Locate the cell with the specified text and output its (x, y) center coordinate. 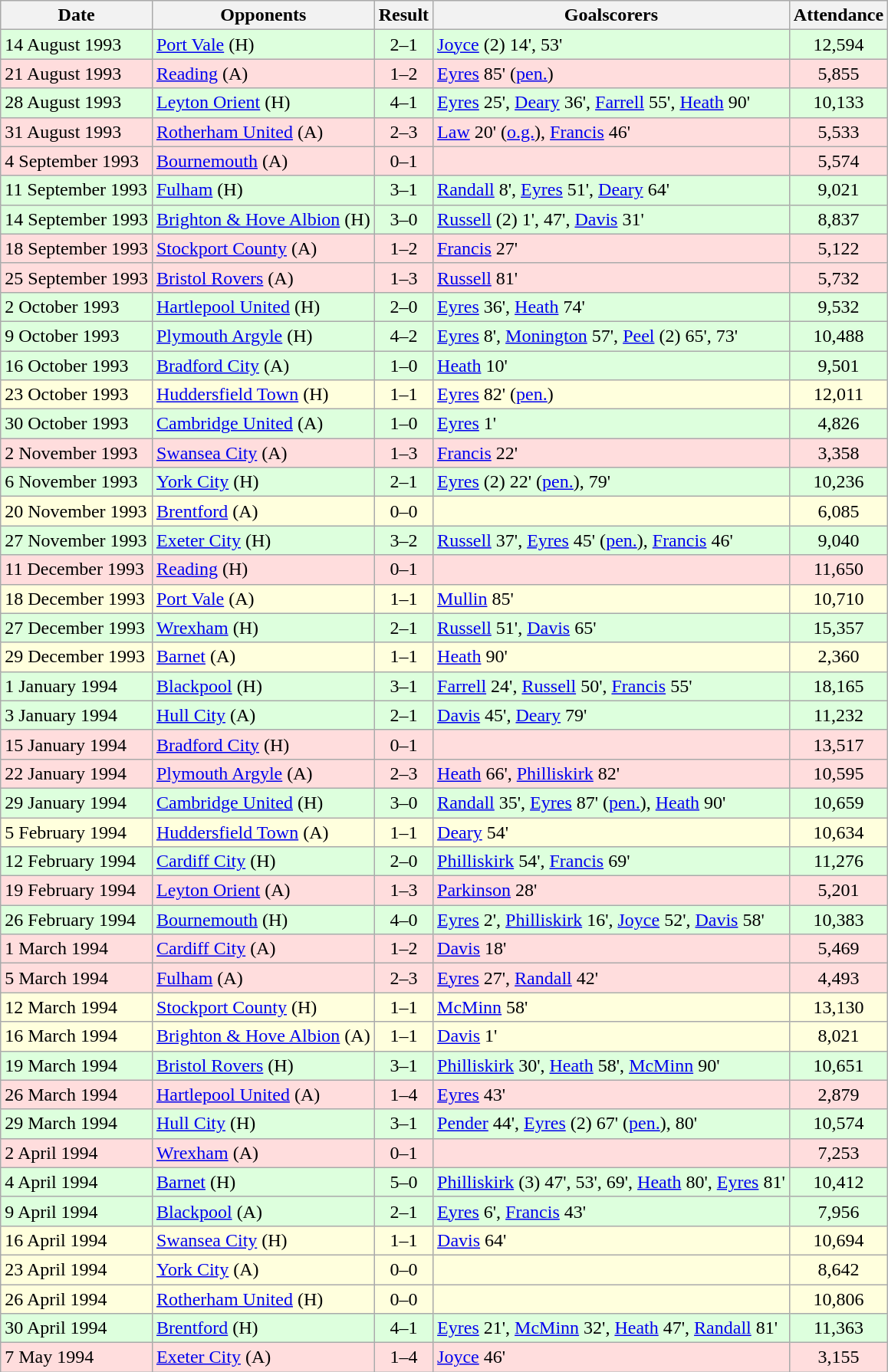
12 February 1994 (77, 862)
29 March 1994 (77, 1124)
8,837 (838, 219)
18 December 1993 (77, 599)
11 December 1993 (77, 569)
Philliskirk 30', Heath 58', McMinn 90' (612, 1065)
11,363 (838, 1328)
York City (H) (263, 482)
Wrexham (H) (263, 628)
6,085 (838, 511)
Eyres 6', Francis 43' (612, 1211)
4 April 1994 (77, 1182)
21 August 1993 (77, 74)
Russell 81' (612, 277)
Reading (H) (263, 569)
13,517 (838, 744)
Philliskirk (3) 47', 53', 69', Heath 80', Eyres 81' (612, 1182)
Hull City (A) (263, 715)
Eyres 2', Philliskirk 16', Joyce 52', Davis 58' (612, 920)
26 April 1994 (77, 1299)
Eyres 27', Randall 42' (612, 978)
Fulham (H) (263, 190)
29 December 1993 (77, 657)
30 April 1994 (77, 1328)
Cambridge United (H) (263, 803)
Bournemouth (H) (263, 920)
16 April 1994 (77, 1240)
Barnet (A) (263, 657)
30 October 1993 (77, 424)
8,021 (838, 1036)
10,383 (838, 920)
Bournemouth (A) (263, 161)
3,155 (838, 1357)
14 September 1993 (77, 219)
27 November 1993 (77, 540)
10,634 (838, 832)
Hartlepool United (A) (263, 1095)
4–0 (403, 920)
Opponents (263, 15)
27 December 1993 (77, 628)
Davis 64' (612, 1240)
Swansea City (A) (263, 453)
Plymouth Argyle (A) (263, 773)
11,276 (838, 862)
13,130 (838, 1007)
15,357 (838, 628)
Deary 54' (612, 832)
Date (77, 15)
Swansea City (H) (263, 1240)
Blackpool (H) (263, 686)
Port Vale (A) (263, 599)
9,532 (838, 307)
Bristol Rovers (H) (263, 1065)
Reading (A) (263, 74)
10,710 (838, 599)
Davis 18' (612, 949)
9,021 (838, 190)
York City (A) (263, 1269)
Brighton & Hove Albion (A) (263, 1036)
Eyres 82' (pen.) (612, 395)
Eyres 21', McMinn 32', Heath 47', Randall 81' (612, 1328)
12,594 (838, 44)
14 August 1993 (77, 44)
10,694 (838, 1240)
Eyres 25', Deary 36', Farrell 55', Heath 90' (612, 103)
Farrell 24', Russell 50', Francis 55' (612, 686)
Fulham (A) (263, 978)
Brighton & Hove Albion (H) (263, 219)
Davis 45', Deary 79' (612, 715)
11,650 (838, 569)
4,826 (838, 424)
Eyres 8', Monington 57', Peel (2) 65', 73' (612, 336)
Bristol Rovers (A) (263, 277)
Goalscorers (612, 15)
Exeter City (H) (263, 540)
26 March 1994 (77, 1095)
31 August 1993 (77, 132)
Huddersfield Town (H) (263, 395)
5,469 (838, 949)
Eyres 1' (612, 424)
4 September 1993 (77, 161)
Cardiff City (H) (263, 862)
5,122 (838, 248)
Francis 27' (612, 248)
Blackpool (A) (263, 1211)
Cambridge United (A) (263, 424)
7 May 1994 (77, 1357)
2,360 (838, 657)
Leyton Orient (A) (263, 891)
Francis 22' (612, 453)
Eyres 36', Heath 74' (612, 307)
20 November 1993 (77, 511)
Mullin 85' (612, 599)
9 October 1993 (77, 336)
Plymouth Argyle (H) (263, 336)
7,956 (838, 1211)
Bradford City (A) (263, 366)
5,855 (838, 74)
5,201 (838, 891)
Hartlepool United (H) (263, 307)
16 October 1993 (77, 366)
10,651 (838, 1065)
18,165 (838, 686)
Stockport County (H) (263, 1007)
23 October 1993 (77, 395)
Law 20' (o.g.), Francis 46' (612, 132)
12 March 1994 (77, 1007)
10,133 (838, 103)
Hull City (H) (263, 1124)
Parkinson 28' (612, 891)
2 April 1994 (77, 1153)
Heath 10' (612, 366)
11,232 (838, 715)
Davis 1' (612, 1036)
10,574 (838, 1124)
22 January 1994 (77, 773)
Eyres (2) 22' (pen.), 79' (612, 482)
11 September 1993 (77, 190)
2,879 (838, 1095)
Brentford (H) (263, 1328)
Exeter City (A) (263, 1357)
16 March 1994 (77, 1036)
5,533 (838, 132)
19 February 1994 (77, 891)
5 February 1994 (77, 832)
Barnet (H) (263, 1182)
Eyres 85' (pen.) (612, 74)
Randall 8', Eyres 51', Deary 64' (612, 190)
Joyce 46' (612, 1357)
18 September 1993 (77, 248)
29 January 1994 (77, 803)
10,806 (838, 1299)
9,501 (838, 366)
Port Vale (H) (263, 44)
6 November 1993 (77, 482)
10,659 (838, 803)
19 March 1994 (77, 1065)
Bradford City (H) (263, 744)
Rotherham United (H) (263, 1299)
Wrexham (A) (263, 1153)
3 January 1994 (77, 715)
Russell (2) 1', 47', Davis 31' (612, 219)
Leyton Orient (H) (263, 103)
9 April 1994 (77, 1211)
Eyres 43' (612, 1095)
Joyce (2) 14', 53' (612, 44)
1 January 1994 (77, 686)
Result (403, 15)
10,488 (838, 336)
5,732 (838, 277)
2 October 1993 (77, 307)
8,642 (838, 1269)
Huddersfield Town (A) (263, 832)
28 August 1993 (77, 103)
7,253 (838, 1153)
4,493 (838, 978)
2 November 1993 (77, 453)
Rotherham United (A) (263, 132)
Stockport County (A) (263, 248)
5,574 (838, 161)
1 March 1994 (77, 949)
10,412 (838, 1182)
25 September 1993 (77, 277)
4–2 (403, 336)
McMinn 58' (612, 1007)
15 January 1994 (77, 744)
12,011 (838, 395)
3,358 (838, 453)
9,040 (838, 540)
Philliskirk 54', Francis 69' (612, 862)
Pender 44', Eyres (2) 67' (pen.), 80' (612, 1124)
23 April 1994 (77, 1269)
5 March 1994 (77, 978)
Cardiff City (A) (263, 949)
10,595 (838, 773)
5–0 (403, 1182)
Russell 51', Davis 65' (612, 628)
26 February 1994 (77, 920)
Attendance (838, 15)
Russell 37', Eyres 45' (pen.), Francis 46' (612, 540)
Brentford (A) (263, 511)
Randall 35', Eyres 87' (pen.), Heath 90' (612, 803)
10,236 (838, 482)
3–2 (403, 540)
Heath 90' (612, 657)
Heath 66', Philliskirk 82' (612, 773)
